Return [x, y] of the center of cell containing provided text 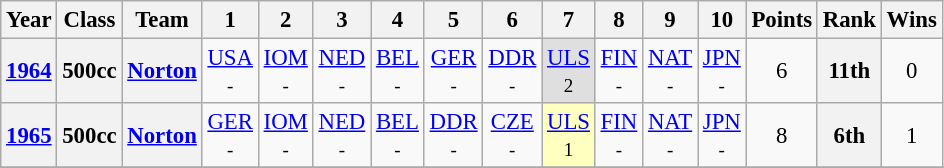
5 [454, 20]
Team [162, 20]
USA- [230, 72]
Wins [912, 20]
Class [90, 20]
Year [29, 20]
11th [849, 72]
9 [670, 20]
CZE- [512, 136]
4 [398, 20]
10 [722, 20]
ULS2 [569, 72]
3 [342, 20]
1964 [29, 72]
1965 [29, 136]
2 [286, 20]
Points [782, 20]
0 [912, 72]
6th [849, 136]
Rank [849, 20]
ULS1 [569, 136]
7 [569, 20]
